Identify which cell holds the provided text, then report its (x, y) central coordinate. 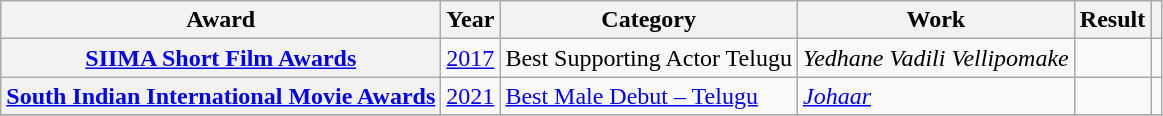
Category (649, 20)
Result (1112, 20)
SIIMA Short Film Awards (221, 58)
South Indian International Movie Awards (221, 96)
Best Male Debut – Telugu (649, 96)
2021 (470, 96)
Yedhane Vadili Vellipomake (936, 58)
Year (470, 20)
Johaar (936, 96)
Best Supporting Actor Telugu (649, 58)
Work (936, 20)
Award (221, 20)
2017 (470, 58)
